Return [x, y] of the center of cell containing provided text 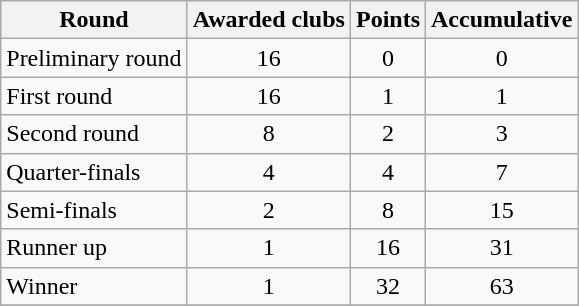
Round [94, 20]
Awarded clubs [268, 20]
Second round [94, 134]
Winner [94, 286]
Points [388, 20]
First round [94, 96]
Preliminary round [94, 58]
31 [502, 248]
7 [502, 172]
3 [502, 134]
Accumulative [502, 20]
63 [502, 286]
Semi-finals [94, 210]
Quarter-finals [94, 172]
Runner up [94, 248]
15 [502, 210]
32 [388, 286]
